Pinpoint the cell where the given text exists, returning its [x, y] midpoint coordinate. 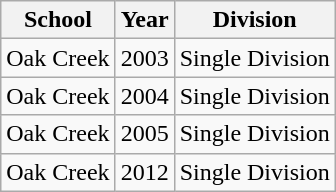
2004 [144, 96]
Division [254, 20]
2012 [144, 172]
2005 [144, 134]
2003 [144, 58]
School [58, 20]
Year [144, 20]
